Search for the cell housing the specified text and yield its [X, Y] center coordinate. 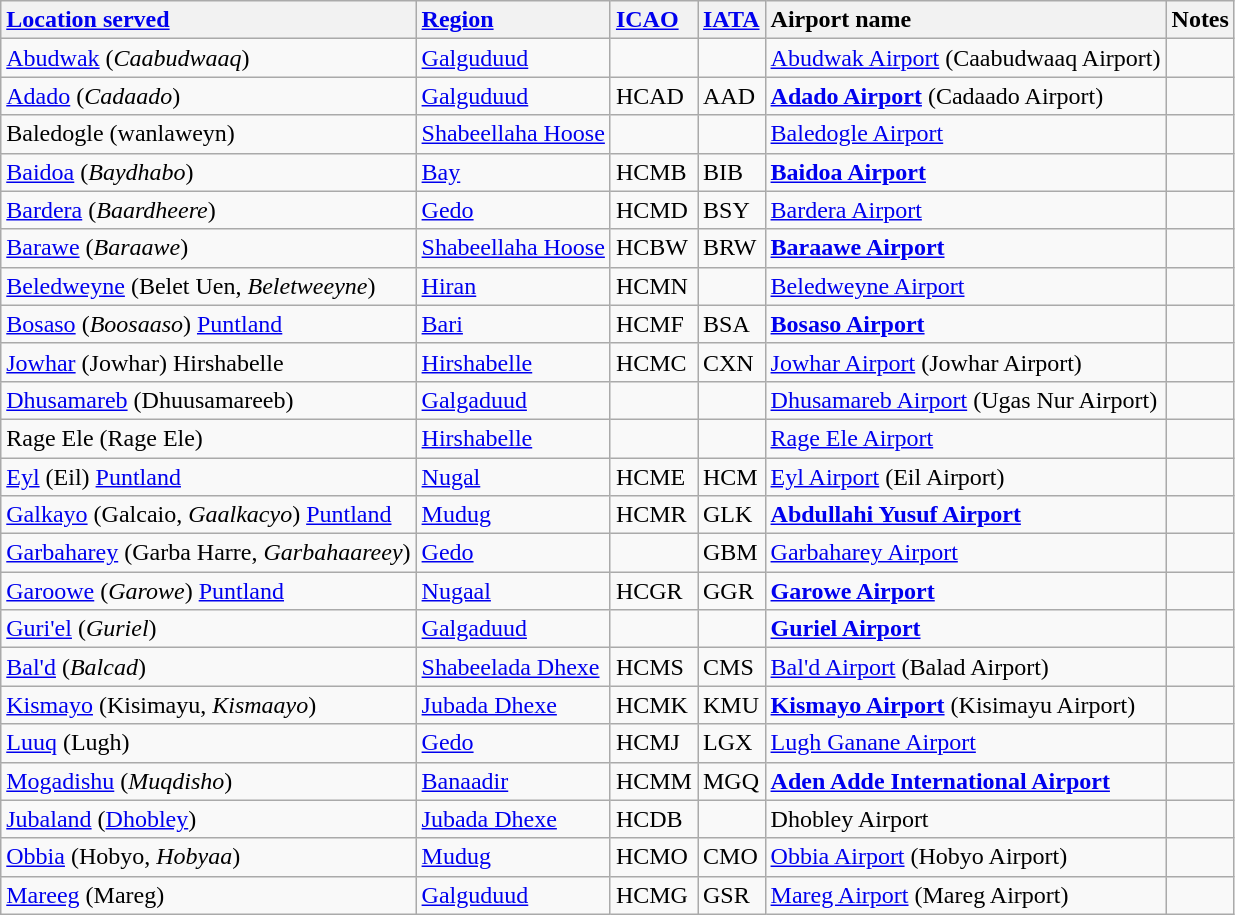
Dhusamareb (Dhuusamareeb) [208, 400]
Kismayo Airport (Kisimayu Airport) [966, 705]
Galkayo (Galcaio, Gaalkacyo) Puntland [208, 515]
Beledweyne Airport [966, 286]
HCMD [654, 210]
Dhobley Airport [966, 819]
HCMJ [654, 743]
Abudwak Airport (Caabudwaaq Airport) [966, 58]
HCMR [654, 515]
AAD [732, 96]
Airport name [966, 20]
Jowhar Airport (Jowhar Airport) [966, 362]
CXN [732, 362]
Bal'd Airport (Balad Airport) [966, 667]
ICAO [654, 20]
Kismayo (Kisimayu, Kismaayo) [208, 705]
HCMC [654, 362]
Region [513, 20]
Obbia (Hobyo, Hobyaa) [208, 857]
Jubaland (Dhobley) [208, 819]
HCMB [654, 172]
Garoowe (Garowe) Puntland [208, 591]
HCMG [654, 895]
MGQ [732, 781]
Rage Ele (Rage Ele) [208, 438]
IATA [732, 20]
Eyl (Eil) Puntland [208, 477]
Mogadishu (Muqdisho) [208, 781]
Barawe (Baraawe) [208, 248]
Bal'd (Balcad) [208, 667]
Bosaso Airport [966, 324]
Nugaal [513, 591]
Bardera (Baardheere) [208, 210]
Guriel Airport [966, 629]
Bari [513, 324]
HCMK [654, 705]
HCAD [654, 96]
HCBW [654, 248]
Bosaso (Boosaaso) Puntland [208, 324]
HCMS [654, 667]
Adado Airport (Cadaado Airport) [966, 96]
BRW [732, 248]
Mareeg (Mareg) [208, 895]
GGR [732, 591]
Baledogle (wanlaweyn) [208, 134]
Rage Ele Airport [966, 438]
BIB [732, 172]
Notes [1200, 20]
Dhusamareb Airport (Ugas Nur Airport) [966, 400]
Bay [513, 172]
GLK [732, 515]
HCMN [654, 286]
LGX [732, 743]
Location served [208, 20]
Banaadir [513, 781]
Lugh Ganane Airport [966, 743]
HCGR [654, 591]
Garowe Airport [966, 591]
BSY [732, 210]
Hiran [513, 286]
Bardera Airport [966, 210]
HCMO [654, 857]
Shabeelada Dhexe [513, 667]
Baraawe Airport [966, 248]
HCDB [654, 819]
CMS [732, 667]
Nugal [513, 477]
HCMM [654, 781]
Baidoa (Baydhabo) [208, 172]
Baidoa Airport [966, 172]
Garbaharey Airport [966, 553]
HCME [654, 477]
Obbia Airport (Hobyo Airport) [966, 857]
GBM [732, 553]
Guri'el (Guriel) [208, 629]
Luuq (Lugh) [208, 743]
Aden Adde International Airport [966, 781]
Mareg Airport (Mareg Airport) [966, 895]
CMO [732, 857]
Abdullahi Yusuf Airport [966, 515]
Jowhar (Jowhar) Hirshabelle [208, 362]
Adado (Cadaado) [208, 96]
BSA [732, 324]
Eyl Airport (Eil Airport) [966, 477]
KMU [732, 705]
Beledweyne (Belet Uen, Beletweeyne) [208, 286]
GSR [732, 895]
Abudwak (Caabudwaaq) [208, 58]
HCM [732, 477]
Baledogle Airport [966, 134]
Garbaharey (Garba Harre, Garbahaareey) [208, 553]
HCMF [654, 324]
